Output the (x, y) coordinate of the center of the cell containing the given text.  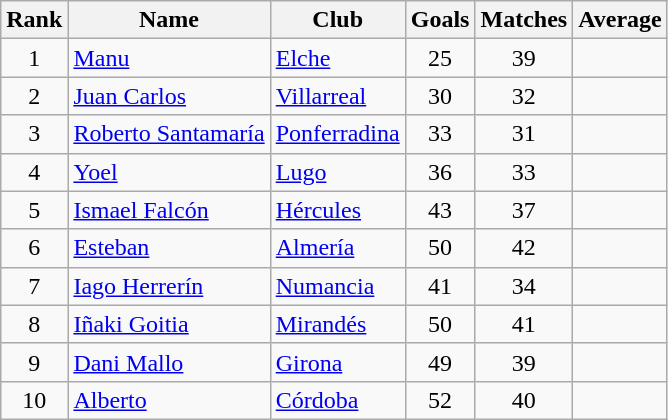
Average (620, 20)
Roberto Santamaría (169, 134)
40 (524, 400)
Córdoba (338, 400)
36 (440, 172)
Numancia (338, 286)
Girona (338, 362)
Manu (169, 58)
32 (524, 96)
37 (524, 210)
Goals (440, 20)
6 (34, 248)
Villarreal (338, 96)
Esteban (169, 248)
42 (524, 248)
34 (524, 286)
10 (34, 400)
30 (440, 96)
25 (440, 58)
Juan Carlos (169, 96)
Almería (338, 248)
Lugo (338, 172)
Rank (34, 20)
1 (34, 58)
Alberto (169, 400)
Yoel (169, 172)
Hércules (338, 210)
8 (34, 324)
5 (34, 210)
Dani Mallo (169, 362)
49 (440, 362)
Elche (338, 58)
31 (524, 134)
Name (169, 20)
4 (34, 172)
Mirandés (338, 324)
9 (34, 362)
Iñaki Goitia (169, 324)
52 (440, 400)
3 (34, 134)
Ponferradina (338, 134)
Ismael Falcón (169, 210)
2 (34, 96)
Matches (524, 20)
7 (34, 286)
Club (338, 20)
Iago Herrerín (169, 286)
43 (440, 210)
